Identify which cell holds the provided text, then report its [x, y] central coordinate. 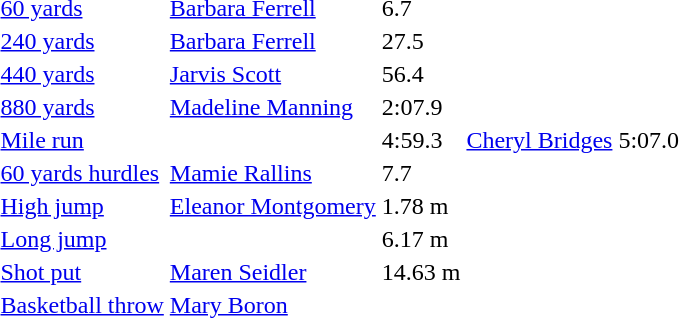
Barbara Ferrell [272, 41]
Jarvis Scott [272, 74]
Cheryl Bridges [540, 140]
6.17 m [421, 239]
1.78 m [421, 206]
14.63 m [421, 272]
Eleanor Montgomery [272, 206]
Maren Seidler [272, 272]
7.7 [421, 173]
2:07.9 [421, 107]
Mamie Rallins [272, 173]
4:59.3 [421, 140]
56.4 [421, 74]
27.5 [421, 41]
Madeline Manning [272, 107]
